Output the (x, y) coordinate of the center of the cell containing the given text.  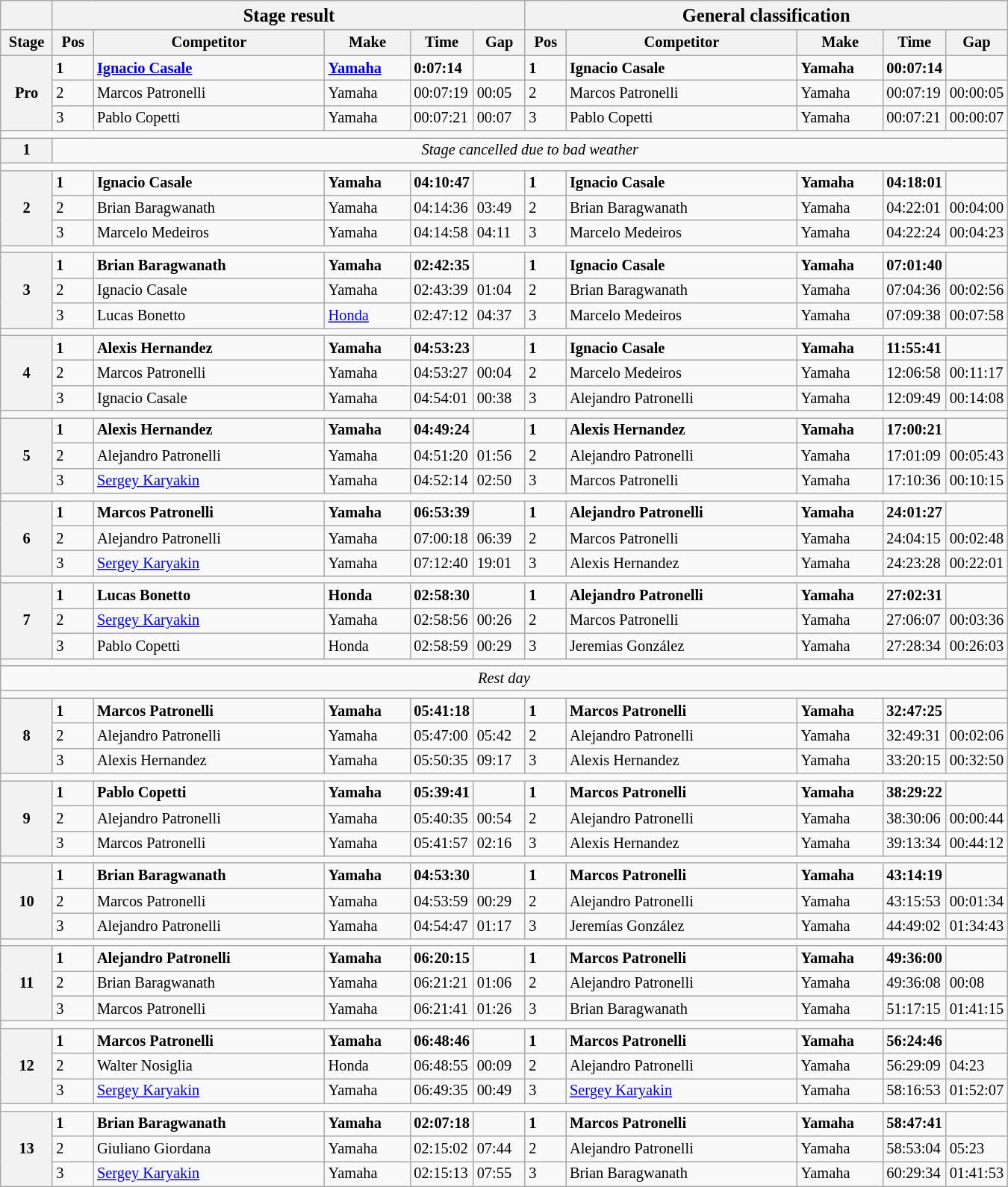
04:23 (977, 1066)
12:06:58 (914, 373)
02:15:02 (441, 1148)
60:29:34 (914, 1174)
43:14:19 (914, 876)
00:44:12 (977, 844)
11:55:41 (914, 348)
Stage cancelled due to bad weather (530, 150)
58:47:41 (914, 1124)
Giuliano Giordana (209, 1148)
04:22:24 (914, 233)
56:24:46 (914, 1041)
49:36:00 (914, 959)
33:20:15 (914, 761)
05:41:18 (441, 711)
56:29:09 (914, 1066)
27:28:34 (914, 646)
00:00:07 (977, 118)
09:17 (500, 761)
01:04 (500, 290)
01:56 (500, 455)
05:39:41 (441, 793)
04:37 (500, 316)
01:52:07 (977, 1091)
10 (27, 900)
00:11:17 (977, 373)
0:07:14 (441, 68)
03:49 (500, 208)
04:54:47 (441, 926)
04:18:01 (914, 183)
58:16:53 (914, 1091)
05:47:00 (441, 735)
4 (27, 373)
06:49:35 (441, 1091)
02:16 (500, 844)
06:21:41 (441, 1009)
38:30:06 (914, 818)
05:41:57 (441, 844)
00:07:14 (914, 68)
06:48:55 (441, 1066)
05:23 (977, 1148)
04:53:30 (441, 876)
24:01:27 (914, 513)
38:29:22 (914, 793)
07:44 (500, 1148)
00:02:48 (977, 538)
02:07:18 (441, 1124)
04:51:20 (441, 455)
07:04:36 (914, 290)
00:26 (500, 620)
00:14:08 (977, 398)
00:00:44 (977, 818)
04:53:27 (441, 373)
04:53:59 (441, 901)
00:07 (500, 118)
5 (27, 455)
Jeremias González (682, 646)
27:02:31 (914, 596)
49:36:08 (914, 983)
00:01:34 (977, 901)
04:14:36 (441, 208)
04:49:24 (441, 430)
00:07:58 (977, 316)
00:08 (977, 983)
00:04:00 (977, 208)
06:48:46 (441, 1041)
05:40:35 (441, 818)
13 (27, 1148)
05:50:35 (441, 761)
01:06 (500, 983)
04:54:01 (441, 398)
00:32:50 (977, 761)
00:10:15 (977, 481)
01:17 (500, 926)
24:23:28 (914, 563)
01:26 (500, 1009)
12:09:49 (914, 398)
00:22:01 (977, 563)
07:09:38 (914, 316)
43:15:53 (914, 901)
58:53:04 (914, 1148)
04:22:01 (914, 208)
19:01 (500, 563)
00:54 (500, 818)
00:04 (500, 373)
Stage result (288, 15)
02:47:12 (441, 316)
07:12:40 (441, 563)
05:42 (500, 735)
24:04:15 (914, 538)
07:01:40 (914, 265)
04:10:47 (441, 183)
02:58:59 (441, 646)
00:26:03 (977, 646)
12 (27, 1066)
07:55 (500, 1174)
17:00:21 (914, 430)
32:47:25 (914, 711)
44:49:02 (914, 926)
00:09 (500, 1066)
17:10:36 (914, 481)
9 (27, 818)
07:00:18 (441, 538)
51:17:15 (914, 1009)
02:50 (500, 481)
04:53:23 (441, 348)
06:20:15 (441, 959)
00:04:23 (977, 233)
Jeremías González (682, 926)
00:05 (500, 93)
11 (27, 984)
00:49 (500, 1091)
06:39 (500, 538)
00:02:06 (977, 735)
02:58:56 (441, 620)
01:41:15 (977, 1009)
Walter Nosiglia (209, 1066)
04:11 (500, 233)
04:14:58 (441, 233)
00:03:36 (977, 620)
Rest day (504, 678)
32:49:31 (914, 735)
06:53:39 (441, 513)
01:41:53 (977, 1174)
00:02:56 (977, 290)
02:15:13 (441, 1174)
Pro (27, 93)
02:43:39 (441, 290)
General classification (766, 15)
00:05:43 (977, 455)
04:52:14 (441, 481)
7 (27, 621)
02:42:35 (441, 265)
8 (27, 736)
01:34:43 (977, 926)
17:01:09 (914, 455)
00:38 (500, 398)
02:58:30 (441, 596)
6 (27, 538)
27:06:07 (914, 620)
39:13:34 (914, 844)
06:21:21 (441, 983)
00:00:05 (977, 93)
Stage (27, 43)
